Identify which cell holds the provided text, then report its [x, y] central coordinate. 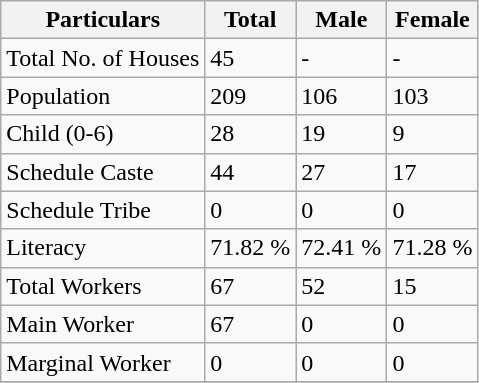
106 [342, 96]
Female [432, 20]
52 [342, 286]
71.28 % [432, 248]
Total [250, 20]
Child (0-6) [103, 134]
27 [342, 172]
28 [250, 134]
44 [250, 172]
Particulars [103, 20]
Schedule Caste [103, 172]
Marginal Worker [103, 362]
72.41 % [342, 248]
Male [342, 20]
Main Worker [103, 324]
103 [432, 96]
15 [432, 286]
19 [342, 134]
Schedule Tribe [103, 210]
17 [432, 172]
209 [250, 96]
45 [250, 58]
Literacy [103, 248]
71.82 % [250, 248]
Population [103, 96]
Total No. of Houses [103, 58]
Total Workers [103, 286]
9 [432, 134]
